Capture the cell that displays the provided text and extract its (x, y) central coordinate. 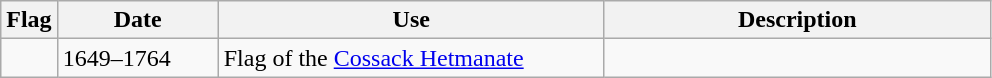
Flag (29, 20)
Date (138, 20)
Description (797, 20)
Flag of the Cossack Hetmanate (411, 58)
Use (411, 20)
1649–1764 (138, 58)
